Find where the given text appears and provide that cell's center as (x, y) coordinate. 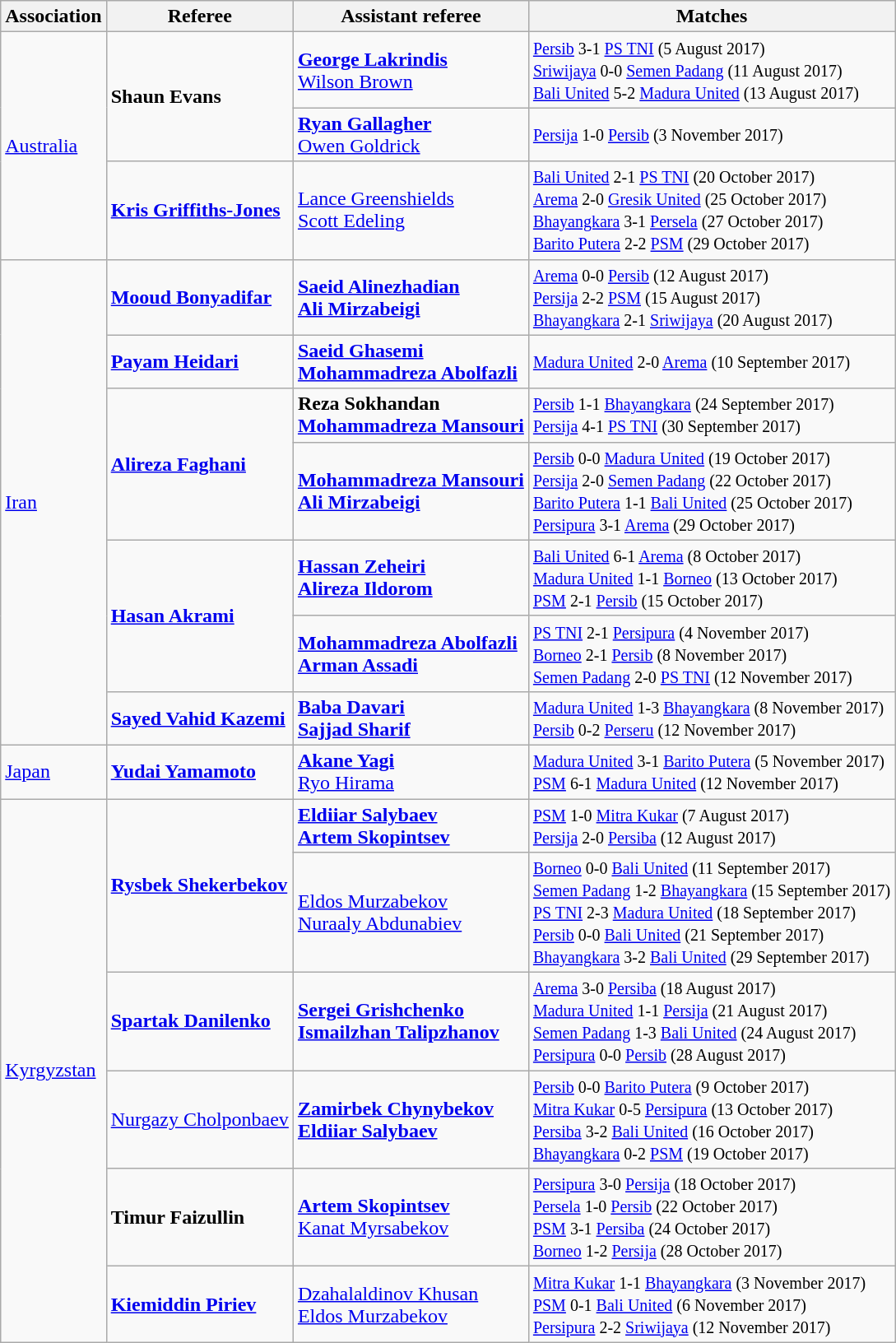
Alireza Faghani (199, 464)
Mitra Kukar 1-1 Bhayangkara (3 November 2017)PSM 0-1 Bali United (6 November 2017)Persipura 2-2 Sriwijaya (12 November 2017) (711, 1304)
Madura United 1-3 Bhayangkara (8 November 2017)Persib 0-2 Perseru (12 November 2017) (711, 718)
Akane YagiRyo Hirama (411, 772)
Spartak Danilenko (199, 1022)
Sayed Vahid Kazemi (199, 718)
Association (53, 16)
Eldos MurzabekovNuraaly Abdunabiev (411, 913)
Madura United 3-1 Barito Putera (5 November 2017)PSM 6-1 Madura United (12 November 2017) (711, 772)
Arema 0-0 Persib (12 August 2017)Persija 2-2 PSM (15 August 2017)Bhayangkara 2-1 Sriwijaya (20 August 2017) (711, 297)
PSM 1-0 Mitra Kukar (7 August 2017)Persija 2-0 Persiba (12 August 2017) (711, 825)
Persib 1-1 Bhayangkara (24 September 2017)Persija 4-1 PS TNI (30 September 2017) (711, 415)
Mohammadreza MansouriAli Mirzabeigi (411, 490)
Assistant referee (411, 16)
PS TNI 2-1 Persipura (4 November 2017)Borneo 2-1 Persib (8 November 2017)Semen Padang 2-0 PS TNI (12 November 2017) (711, 653)
Persija 1-0 Persib (3 November 2017) (711, 135)
Mooud Bonyadifar (199, 297)
Eldiiar SalybaevArtem Skopintsev (411, 825)
Mohammadreza AbolfazliArman Assadi (411, 653)
Saeid AlinezhadianAli Mirzabeigi (411, 297)
Timur Faizullin (199, 1218)
Dzahalaldinov KhusanEldos Murzabekov (411, 1304)
Iran (53, 502)
Kiemiddin Piriev (199, 1304)
Payam Heidari (199, 362)
Yudai Yamamoto (199, 772)
George LakrindisWilson Brown (411, 70)
Zamirbek ChynybekovEldiiar Salybaev (411, 1119)
Bali United 6-1 Arema (8 October 2017)Madura United 1-1 Borneo (13 October 2017)PSM 2-1 Persib (15 October 2017) (711, 578)
Reza SokhandanMohammadreza Mansouri (411, 415)
Baba DavariSajjad Sharif (411, 718)
Hasan Akrami (199, 616)
Madura United 2-0 Arema (10 September 2017) (711, 362)
Kris Griffiths-Jones (199, 211)
Kyrgyzstan (53, 1070)
Shaun Evans (199, 97)
Persipura 3-0 Persija (18 October 2017)Persela 1-0 Persib (22 October 2017)PSM 3-1 Persiba (24 October 2017)Borneo 1-2 Persija (28 October 2017) (711, 1218)
Matches (711, 16)
Hassan ZeheiriAlireza Ildorom (411, 578)
Saeid GhasemiMohammadreza Abolfazli (411, 362)
Ryan GallagherOwen Goldrick (411, 135)
Australia (53, 146)
Rysbek Shekerbekov (199, 885)
Nurgazy Cholponbaev (199, 1119)
Artem SkopintsevKanat Myrsabekov (411, 1218)
Lance GreenshieldsScott Edeling (411, 211)
Persib 3-1 PS TNI (5 August 2017)Sriwijaya 0-0 Semen Padang (11 August 2017)Bali United 5-2 Madura United (13 August 2017) (711, 70)
Sergei GrishchenkoIsmailzhan Talipzhanov (411, 1022)
Japan (53, 772)
Referee (199, 16)
